Output the [X, Y] coordinate of the center of the cell containing the given text.  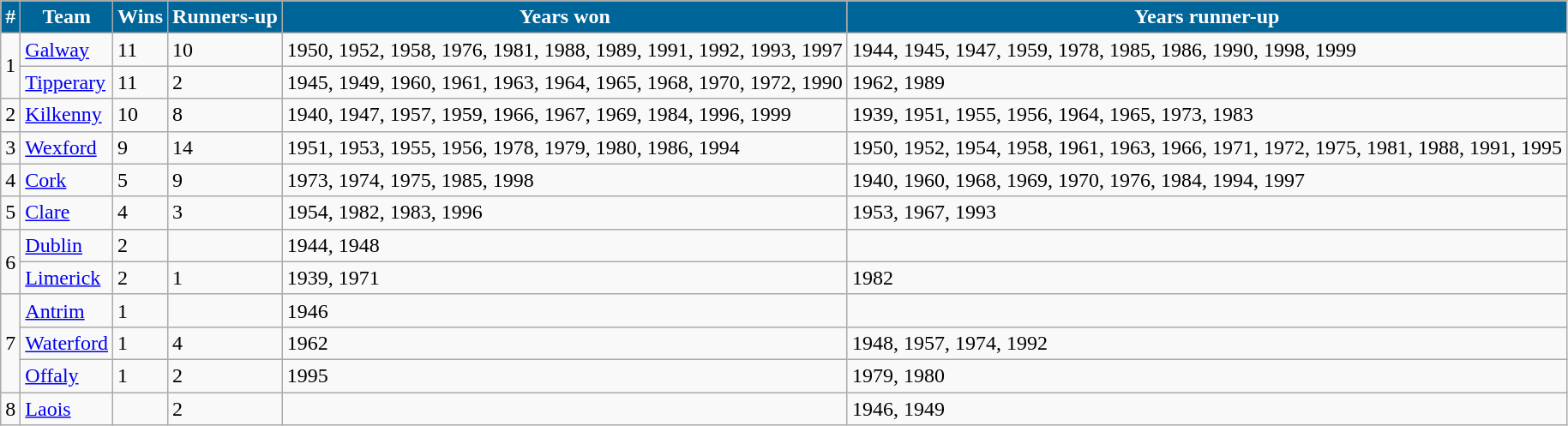
1973, 1974, 1975, 1985, 1998 [564, 180]
1944, 1948 [564, 245]
1948, 1957, 1974, 1992 [1207, 343]
Galway [67, 50]
1962 [564, 343]
1962, 1989 [1207, 82]
1940, 1960, 1968, 1969, 1970, 1976, 1984, 1994, 1997 [1207, 180]
1939, 1971 [564, 278]
14 [225, 147]
Dublin [67, 245]
Wexford [67, 147]
1979, 1980 [1207, 375]
Antrim [67, 310]
Clare [67, 213]
Offaly [67, 375]
1950, 1952, 1958, 1976, 1981, 1988, 1989, 1991, 1992, 1993, 1997 [564, 50]
# [10, 17]
1939, 1951, 1955, 1956, 1964, 1965, 1973, 1983 [1207, 115]
Laois [67, 409]
1946, 1949 [1207, 409]
1950, 1952, 1954, 1958, 1961, 1963, 1966, 1971, 1972, 1975, 1981, 1988, 1991, 1995 [1207, 147]
1953, 1967, 1993 [1207, 213]
7 [10, 343]
1951, 1953, 1955, 1956, 1978, 1979, 1980, 1986, 1994 [564, 147]
Years runner-up [1207, 17]
Tipperary [67, 82]
1945, 1949, 1960, 1961, 1963, 1964, 1965, 1968, 1970, 1972, 1990 [564, 82]
1944, 1945, 1947, 1959, 1978, 1985, 1986, 1990, 1998, 1999 [1207, 50]
Runners-up [225, 17]
6 [10, 261]
1940, 1947, 1957, 1959, 1966, 1967, 1969, 1984, 1996, 1999 [564, 115]
1982 [1207, 278]
1946 [564, 310]
Years won [564, 17]
Limerick [67, 278]
Team [67, 17]
Wins [141, 17]
Waterford [67, 343]
Kilkenny [67, 115]
Cork [67, 180]
1995 [564, 375]
1954, 1982, 1983, 1996 [564, 213]
